Provide the [X, Y] coordinate of the cell's center where the given text is located.  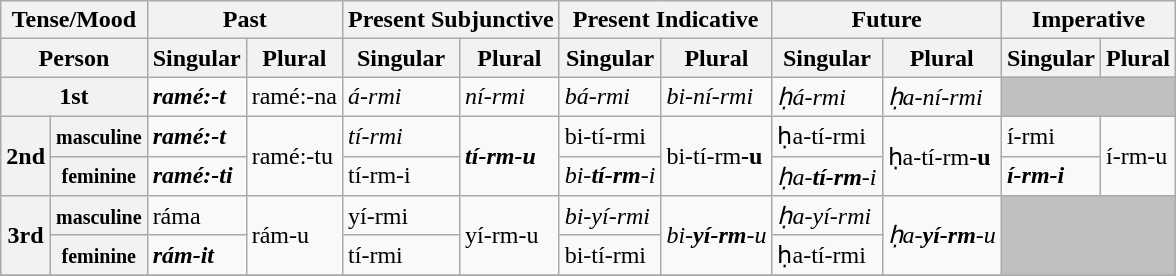
ramé:-tu [294, 156]
í-rm-u [1138, 156]
ḥá-rmi [827, 97]
ḥa-yí-rmi [827, 216]
Present Indicative [666, 20]
í-rmi [1050, 136]
í-rm-i [1050, 176]
tí-rm-u [510, 156]
Person [74, 58]
rám-u [294, 236]
bi-tí-rm-u [716, 156]
Past [244, 20]
1st [74, 97]
ḥa-ní-rmi [942, 97]
Tense/Mood [74, 20]
Present Subjunctive [452, 20]
bi-tí-rm-i [610, 176]
ní-rmi [510, 97]
2nd [26, 156]
Imperative [1088, 20]
ḥa-tí-rm-i [827, 176]
bi-ní-rmi [716, 97]
ḥa-tí-rm-u [942, 156]
ḥa-yí-rm-u [942, 236]
tí-rm-i [402, 176]
rám-it [196, 255]
ramé:-na [294, 97]
bá-rmi [610, 97]
ráma [196, 216]
ramé:-ti [196, 176]
3rd [26, 236]
Future [886, 20]
á-rmi [402, 97]
bi-yí-rm-u [716, 236]
yí-rmi [402, 216]
yí-rm-u [510, 236]
bi-yí-rmi [610, 216]
